Output the (X, Y) coordinate of the center of the cell containing the given text.  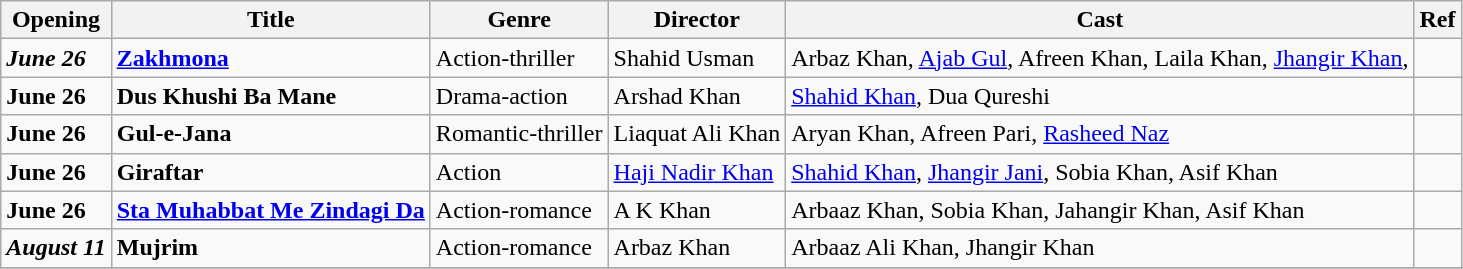
A K Khan (697, 210)
Giraftar (270, 172)
Arbaz Khan (697, 248)
Haji Nadir Khan (697, 172)
Gul-e-Jana (270, 134)
Dus Khushi Ba Mane (270, 96)
Arbaaz Ali Khan, Jhangir Khan (1100, 248)
Opening (56, 20)
Arshad Khan (697, 96)
August 11 (56, 248)
Shahid Usman (697, 58)
Cast (1100, 20)
Romantic-thriller (519, 134)
Title (270, 20)
Shahid Khan, Jhangir Jani, Sobia Khan, Asif Khan (1100, 172)
Shahid Khan, Dua Qureshi (1100, 96)
Drama-action (519, 96)
Arbaaz Khan, Sobia Khan, Jahangir Khan, Asif Khan (1100, 210)
Mujrim (270, 248)
Ref (1438, 20)
Zakhmona (270, 58)
Arbaz Khan, Ajab Gul, Afreen Khan, Laila Khan, Jhangir Khan, (1100, 58)
Action-thriller (519, 58)
Liaquat Ali Khan (697, 134)
Action (519, 172)
Director (697, 20)
Sta Muhabbat Me Zindagi Da (270, 210)
Genre (519, 20)
Aryan Khan, Afreen Pari, Rasheed Naz (1100, 134)
